For the text-containing cell, return its midpoint in (x, y) coordinate format. 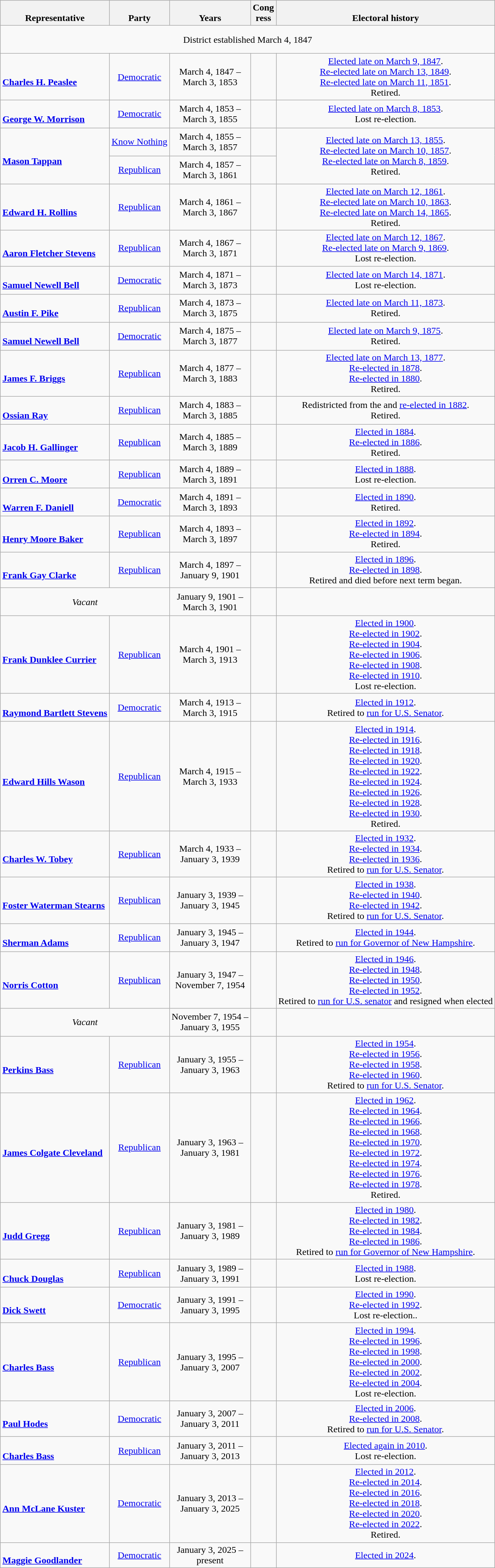
Perkins Bass (55, 1065)
Elected late on March 14, 1871.Lost re-election. (386, 280)
Elected in 1900.Re-elected in 1902.Re-elected in 1904.Re-elected in 1906.Re-elected in 1908.Re-elected in 1910.Lost re-election. (386, 654)
Henry Moore Baker (55, 534)
March 4, 1883 –March 3, 1885 (210, 410)
Electoral history (386, 13)
Jacob H. Gallinger (55, 442)
Elected in 1890.Retired. (386, 502)
Judd Gregg (55, 1231)
March 4, 1867 –March 3, 1871 (210, 248)
Ossian Ray (55, 410)
March 4, 1891 –March 3, 1893 (210, 502)
March 4, 1933 –January 3, 1939 (210, 854)
District established March 4, 1847 (247, 40)
Charles H. Peaslee (55, 77)
March 4, 1875 –March 3, 1877 (210, 336)
January 3, 1963 –January 3, 1981 (210, 1148)
Elected late on March 8, 1853.Lost re-election. (386, 114)
Elected late on March 9, 1875.Retired. (386, 336)
Elected again in 2010.Lost re-election. (386, 1451)
March 4, 1853 –March 3, 1855 (210, 114)
Elected in 1944.Retired to run for Governor of New Hampshire. (386, 937)
January 3, 1981 –January 3, 1989 (210, 1231)
Chuck Douglas (55, 1273)
George W. Morrison (55, 114)
January 3, 1939 –January 3, 1945 (210, 900)
James F. Briggs (55, 373)
Elected late on March 12, 1867.Re-elected late on March 9, 1869.Lost re-election. (386, 248)
Norris Cotton (55, 980)
March 4, 1889 –March 3, 1891 (210, 474)
March 4, 1913 –March 3, 1915 (210, 707)
March 4, 1897 –January 9, 1901 (210, 570)
March 4, 1871 –March 3, 1873 (210, 280)
March 4, 1885 –March 3, 1889 (210, 442)
Charles W. Tobey (55, 854)
March 4, 1861 –March 3, 1867 (210, 207)
Elected late on March 13, 1877.Re-elected in 1878.Re-elected in 1880.Retired. (386, 373)
Orren C. Moore (55, 474)
January 3, 1995 –January 3, 2007 (210, 1362)
March 4, 1847 –March 3, 1853 (210, 77)
Elected in 2006.Re-elected in 2008.Retired to run for U.S. Senator. (386, 1419)
Dick Swett (55, 1305)
Redistricted from the and re-elected in 1882.Retired. (386, 410)
Frank Dunklee Currier (55, 654)
March 4, 1893 –March 3, 1897 (210, 534)
January 3, 2013 –January 3, 2025 (210, 1503)
Elected in 1988.Lost re-election. (386, 1273)
Maggie Goodlander (55, 1555)
March 4, 1857 –March 3, 1861 (210, 170)
Frank Gay Clarke (55, 570)
James Colgate Cleveland (55, 1148)
March 4, 1915 –March 3, 1933 (210, 776)
Elected in 1892.Re-elected in 1894.Retired. (386, 534)
Sherman Adams (55, 937)
March 4, 1873 –March 3, 1875 (210, 308)
Congress (263, 13)
Raymond Bartlett Stevens (55, 707)
Paul Hodes (55, 1419)
Elected in 1884.Re-elected in 1886.Retired. (386, 442)
Elected in 1938.Re-elected in 1940.Re-elected in 1942.Retired to run for U.S. Senator. (386, 900)
Austin F. Pike (55, 308)
Years (210, 13)
Elected in 1896.Re-elected in 1898.Retired and died before next term began. (386, 570)
Elected in 1954.Re-elected in 1956.Re-elected in 1958.Re-elected in 1960.Retired to run for U.S. Senator. (386, 1065)
Elected late on March 12, 1861.Re-elected late on March 10, 1863.Re-elected late on March 14, 1865.Retired. (386, 207)
Elected in 1932.Re-elected in 1934.Re-elected in 1936.Retired to run for U.S. Senator. (386, 854)
Elected in 1994.Re-elected in 1996.Re-elected in 1998.Re-elected in 2000.Re-elected in 2002.Re-elected in 2004.Lost re-election. (386, 1362)
January 3, 1945 –January 3, 1947 (210, 937)
Ann McLane Kuster (55, 1503)
Warren F. Daniell (55, 502)
Elected in 1980.Re-elected in 1982.Re-elected in 1984.Re-elected in 1986.Retired to run for Governor of New Hampshire. (386, 1231)
March 4, 1877 –March 3, 1883 (210, 373)
Edward Hills Wason (55, 776)
January 3, 1989 –January 3, 1991 (210, 1273)
Elected in 2024. (386, 1555)
Mason Tappan (55, 156)
January 3, 1955 –January 3, 1963 (210, 1065)
Elected late on March 11, 1873.Retired. (386, 308)
Elected in 1990.Re-elected in 1992.Lost re-election.. (386, 1305)
Know Nothing (139, 142)
Foster Waterman Stearns (55, 900)
Party (139, 13)
January 3, 1991 –January 3, 1995 (210, 1305)
Aaron Fletcher Stevens (55, 248)
January 3, 2025 –present (210, 1555)
Representative (55, 13)
Elected in 1912.Retired to run for U.S. Senator. (386, 707)
Elected late on March 9, 1847.Re-elected late on March 13, 1849.Re-elected late on March 11, 1851.Retired. (386, 77)
November 7, 1954 –January 3, 1955 (210, 1022)
Elected late on March 13, 1855.Re-elected late on March 10, 1857.Re-elected late on March 8, 1859.Retired. (386, 156)
Elected in 2012.Re-elected in 2014.Re-elected in 2016.Re-elected in 2018.Re-elected in 2020.Re-elected in 2022. Retired. (386, 1503)
Elected in 1946.Re-elected in 1948.Re-elected in 1950.Re-elected in 1952.Retired to run for U.S. senator and resigned when elected (386, 980)
January 3, 1947 –November 7, 1954 (210, 980)
March 4, 1855 –March 3, 1857 (210, 142)
January 9, 1901 –March 3, 1901 (210, 602)
Edward H. Rollins (55, 207)
January 3, 2011 –January 3, 2013 (210, 1451)
March 4, 1901 –March 3, 1913 (210, 654)
Elected in 1888.Lost re-election. (386, 474)
January 3, 2007 –January 3, 2011 (210, 1419)
